Locate the cell with the specified text and output its (x, y) center coordinate. 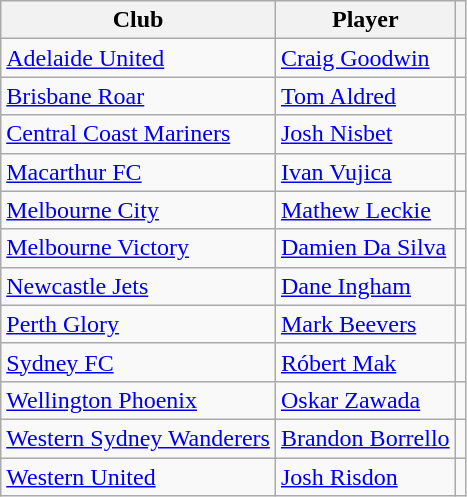
Adelaide United (138, 58)
Mathew Leckie (365, 210)
Wellington Phoenix (138, 400)
Mark Beevers (365, 324)
Central Coast Mariners (138, 134)
Tom Aldred (365, 96)
Perth Glory (138, 324)
Brisbane Roar (138, 96)
Josh Risdon (365, 477)
Western Sydney Wanderers (138, 438)
Melbourne Victory (138, 248)
Brandon Borrello (365, 438)
Oskar Zawada (365, 400)
Club (138, 20)
Josh Nisbet (365, 134)
Western United (138, 477)
Ivan Vujica (365, 172)
Craig Goodwin (365, 58)
Player (365, 20)
Dane Ingham (365, 286)
Macarthur FC (138, 172)
Newcastle Jets (138, 286)
Sydney FC (138, 362)
Róbert Mak (365, 362)
Damien Da Silva (365, 248)
Melbourne City (138, 210)
